Detect which cell encompasses the target text, then output its [x, y] center coordinate. 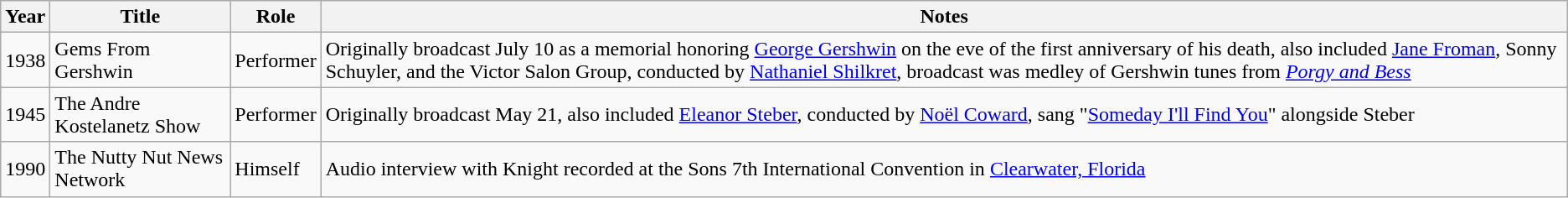
Audio interview with Knight recorded at the Sons 7th International Convention in Clearwater, Florida [944, 169]
1945 [25, 114]
Role [276, 17]
Notes [944, 17]
Himself [276, 169]
Gems From Gershwin [141, 60]
The Andre Kostelanetz Show [141, 114]
Originally broadcast May 21, also included Eleanor Steber, conducted by Noël Coward, sang "Someday I'll Find You" alongside Steber [944, 114]
The Nutty Nut News Network [141, 169]
Year [25, 17]
1990 [25, 169]
Title [141, 17]
1938 [25, 60]
